For the text-containing cell, return its midpoint in [x, y] coordinate format. 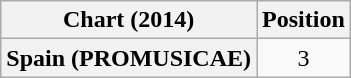
Position [304, 20]
3 [304, 58]
Spain (PROMUSICAE) [129, 58]
Chart (2014) [129, 20]
